Output the (x, y) coordinate of the center of the cell containing the given text.  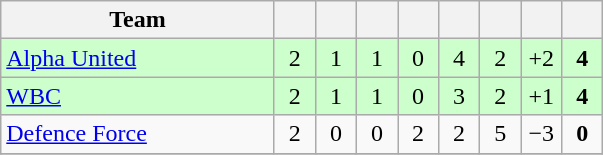
Alpha United (138, 58)
+2 (542, 58)
+1 (542, 96)
3 (460, 96)
WBC (138, 96)
Team (138, 20)
−3 (542, 134)
Defence Force (138, 134)
5 (500, 134)
